From the cell containing the given text, extract its center point as [x, y] coordinate. 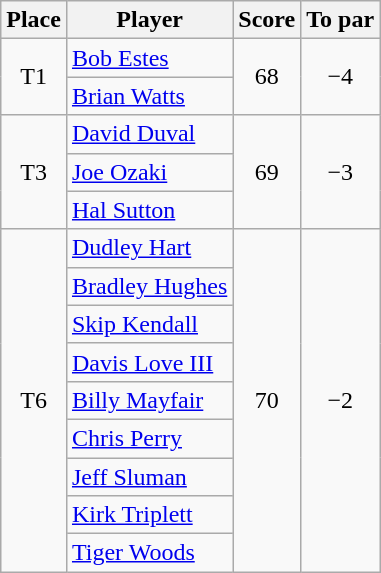
Dudley Hart [149, 248]
David Duval [149, 134]
Billy Mayfair [149, 400]
Kirk Triplett [149, 515]
−3 [340, 172]
Chris Perry [149, 438]
70 [267, 400]
68 [267, 77]
T3 [34, 172]
To par [340, 20]
−2 [340, 400]
Score [267, 20]
Brian Watts [149, 96]
Place [34, 20]
Tiger Woods [149, 553]
Jeff Sluman [149, 477]
Bob Estes [149, 58]
T1 [34, 77]
Skip Kendall [149, 324]
Joe Ozaki [149, 172]
Player [149, 20]
69 [267, 172]
T6 [34, 400]
−4 [340, 77]
Davis Love III [149, 362]
Hal Sutton [149, 210]
Bradley Hughes [149, 286]
